Provide the [X, Y] coordinate of the cell's center where the given text is located.  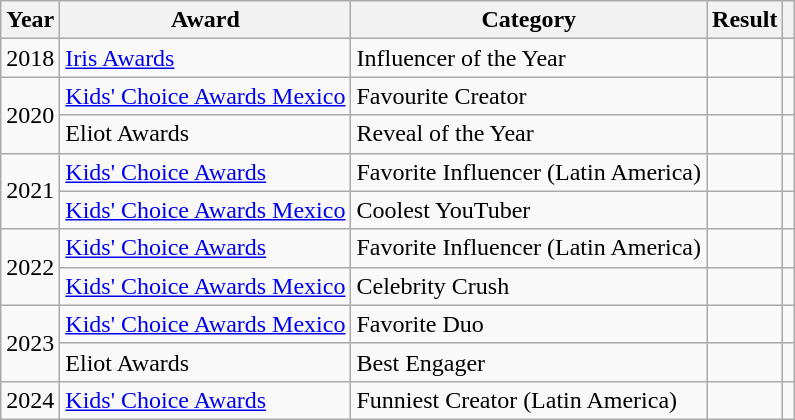
Celebrity Crush [529, 286]
2020 [30, 115]
2023 [30, 343]
Favourite Creator [529, 96]
Funniest Creator (Latin America) [529, 400]
2018 [30, 58]
2024 [30, 400]
2021 [30, 191]
Favorite Duo [529, 324]
Best Engager [529, 362]
Influencer of the Year [529, 58]
Year [30, 20]
2022 [30, 267]
Award [206, 20]
Result [745, 20]
Iris Awards [206, 58]
Category [529, 20]
Reveal of the Year [529, 134]
Coolest YouTuber [529, 210]
